For the text-containing cell, return its midpoint in (X, Y) coordinate format. 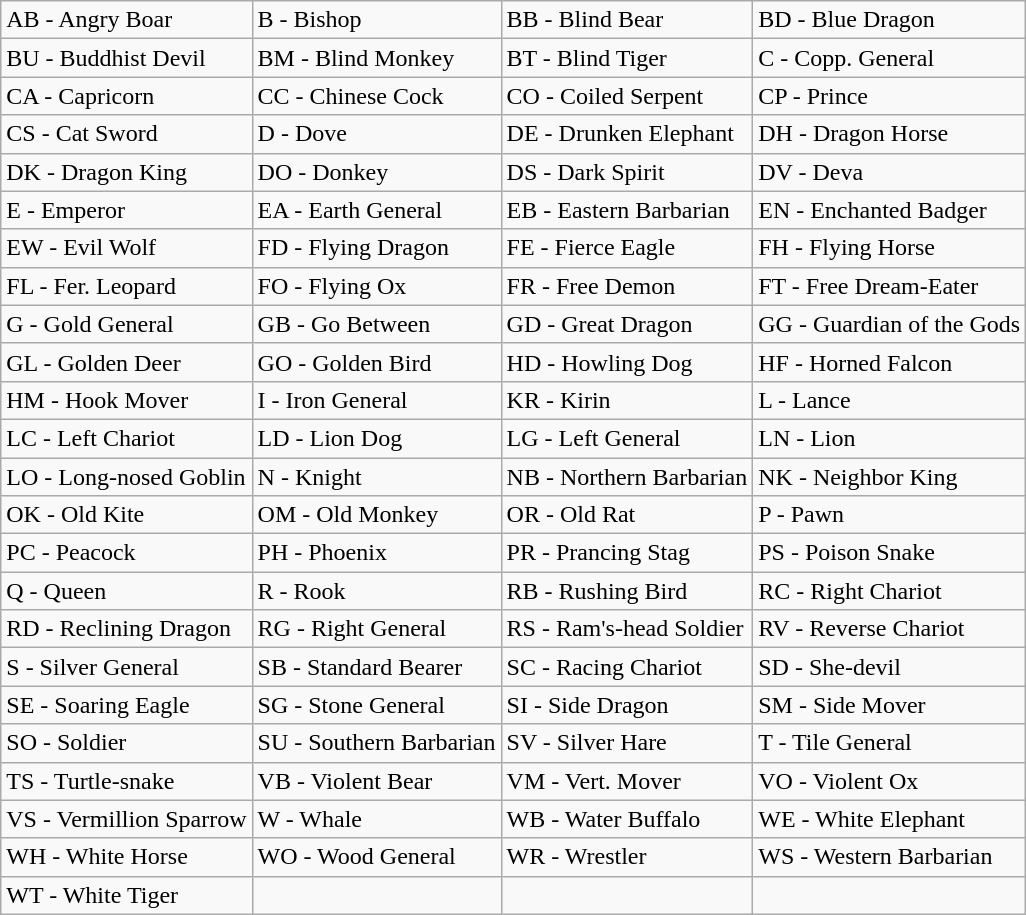
CS - Cat Sword (126, 134)
CA - Capricorn (126, 96)
SI - Side Dragon (627, 705)
P - Pawn (890, 515)
HM - Hook Mover (126, 400)
WR - Wrestler (627, 857)
SE - Soaring Eagle (126, 705)
OR - Old Rat (627, 515)
WO - Wood General (376, 857)
WT - White Tiger (126, 895)
CO - Coiled Serpent (627, 96)
FL - Fer. Leopard (126, 286)
BT - Blind Tiger (627, 58)
W - Whale (376, 819)
LG - Left General (627, 438)
PH - Phoenix (376, 553)
BU - Buddhist Devil (126, 58)
RG - Right General (376, 629)
FR - Free Demon (627, 286)
SC - Racing Chariot (627, 667)
C - Copp. General (890, 58)
GL - Golden Deer (126, 362)
HF - Horned Falcon (890, 362)
CP - Prince (890, 96)
RD - Reclining Dragon (126, 629)
LC - Left Chariot (126, 438)
EA - Earth General (376, 210)
BD - Blue Dragon (890, 20)
BM - Blind Monkey (376, 58)
SM - Side Mover (890, 705)
T - Tile General (890, 743)
N - Knight (376, 477)
R - Rook (376, 591)
L - Lance (890, 400)
RS - Ram's-head Soldier (627, 629)
FH - Flying Horse (890, 248)
SO - Soldier (126, 743)
VB - Violent Bear (376, 781)
NK - Neighbor King (890, 477)
SG - Stone General (376, 705)
GD - Great Dragon (627, 324)
I - Iron General (376, 400)
RB - Rushing Bird (627, 591)
VM - Vert. Mover (627, 781)
SV - Silver Hare (627, 743)
PR - Prancing Stag (627, 553)
WH - White Horse (126, 857)
SD - She-devil (890, 667)
B - Bishop (376, 20)
OK - Old Kite (126, 515)
DO - Donkey (376, 172)
GO - Golden Bird (376, 362)
KR - Kirin (627, 400)
Q - Queen (126, 591)
DE - Drunken Elephant (627, 134)
D - Dove (376, 134)
TS - Turtle-snake (126, 781)
WE - White Elephant (890, 819)
EB - Eastern Barbarian (627, 210)
FE - Fierce Eagle (627, 248)
OM - Old Monkey (376, 515)
VS - Vermillion Sparrow (126, 819)
AB - Angry Boar (126, 20)
LN - Lion (890, 438)
FD - Flying Dragon (376, 248)
E - Emperor (126, 210)
BB - Blind Bear (627, 20)
SB - Standard Bearer (376, 667)
DS - Dark Spirit (627, 172)
WB - Water Buffalo (627, 819)
WS - Western Barbarian (890, 857)
RC - Right Chariot (890, 591)
EW - Evil Wolf (126, 248)
LO - Long-nosed Goblin (126, 477)
HD - Howling Dog (627, 362)
LD - Lion Dog (376, 438)
DK - Dragon King (126, 172)
FT - Free Dream-Eater (890, 286)
EN - Enchanted Badger (890, 210)
PS - Poison Snake (890, 553)
VO - Violent Ox (890, 781)
S - Silver General (126, 667)
CC - Chinese Cock (376, 96)
RV - Reverse Chariot (890, 629)
G - Gold General (126, 324)
PC - Peacock (126, 553)
GG - Guardian of the Gods (890, 324)
FO - Flying Ox (376, 286)
SU - Southern Barbarian (376, 743)
NB - Northern Barbarian (627, 477)
DV - Deva (890, 172)
GB - Go Between (376, 324)
DH - Dragon Horse (890, 134)
